Scan for the cell matching the given text and deliver its [x, y] coordinate at center. 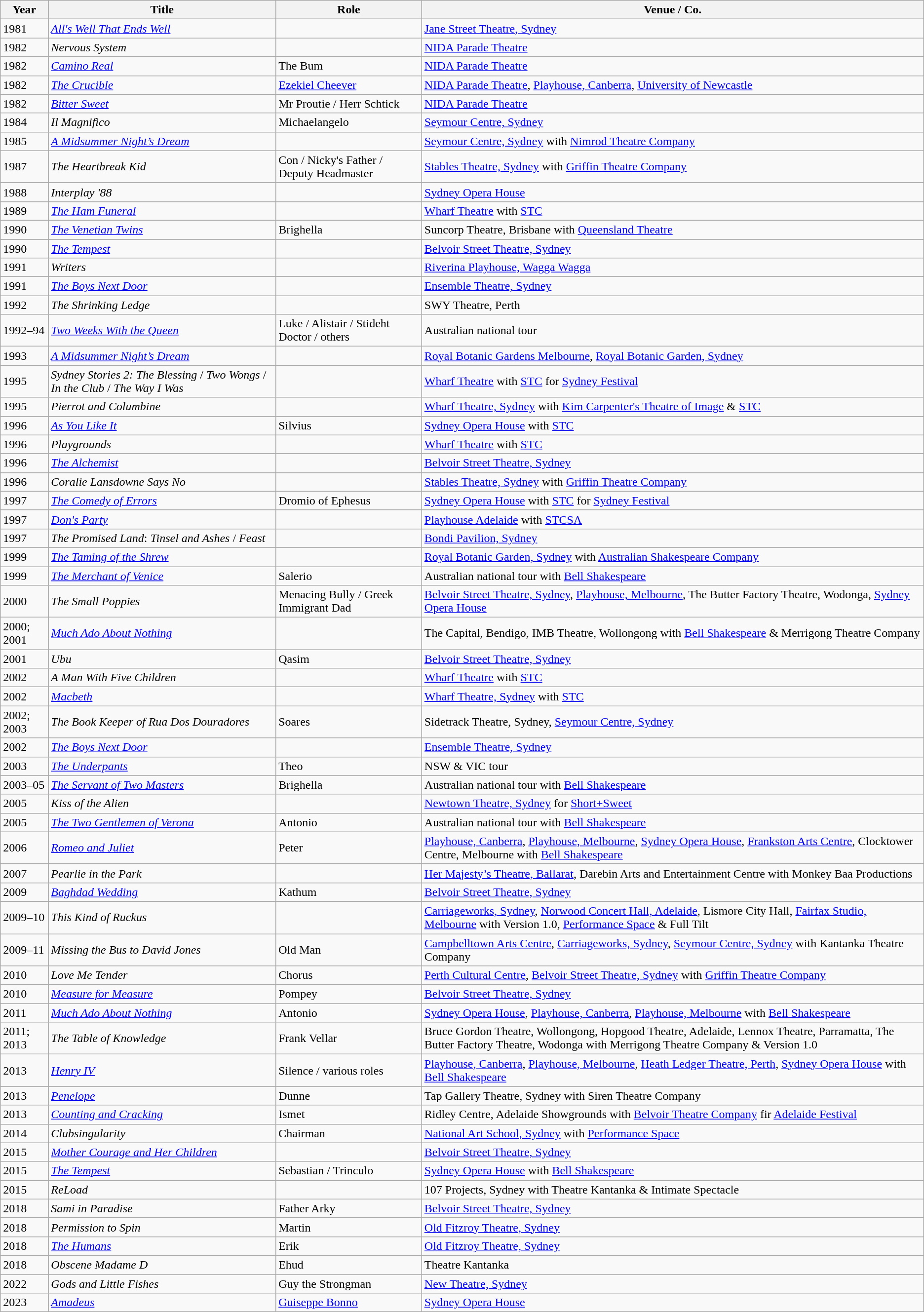
Her Majesty’s Theatre, Ballarat, Darebin Arts and Entertainment Centre with Monkey Baa Productions [672, 873]
Carriageworks, Sydney, Norwood Concert Hall, Adelaide, Lismore City Hall, Fairfax Studio, Melbourne with Version 1.0, Performance Space & Full Tilt [672, 917]
Il Magnifico [162, 122]
Belvoir Street Theatre, Sydney, Playhouse, Melbourne, The Butter Factory Theatre, Wodonga, Sydney Opera House [672, 601]
The Alchemist [162, 463]
Con / Nicky's Father / Deputy Headmaster [349, 167]
SWY Theatre, Perth [672, 305]
Don's Party [162, 519]
Title [162, 10]
2006 [25, 848]
Theo [349, 766]
The Merchant of Venice [162, 576]
Coralie Lansdowne Says No [162, 482]
Playhouse, Canberra, Playhouse, Melbourne, Sydney Opera House, Frankston Arts Centre, Clocktower Centre, Melbourne with Bell Shakespeare [672, 848]
Year [25, 10]
Sidetrack Theatre, Sydney, Seymour Centre, Sydney [672, 722]
The Humans [162, 1246]
Salerio [349, 576]
Old Man [349, 950]
Playgrounds [162, 444]
Ehud [349, 1265]
Michaelangelo [349, 122]
Riverina Playhouse, Wagga Wagga [672, 268]
The Underpants [162, 766]
Guy the Strongman [349, 1284]
Counting and Cracking [162, 1115]
Kathum [349, 892]
Ismet [349, 1115]
As You Like It [162, 425]
1987 [25, 167]
Sydney Stories 2: The Blessing / Two Wongs / In the Club / The Way I Was [162, 381]
2007 [25, 873]
Penelope [162, 1096]
2009 [25, 892]
Australian national tour [672, 331]
Missing the Bus to David Jones [162, 950]
2002; 2003 [25, 722]
Playhouse, Canberra, Playhouse, Melbourne, Heath Ledger Theatre, Perth, Sydney Opera House with Bell Shakespeare [672, 1070]
2000; 2001 [25, 634]
This Kind of Ruckus [162, 917]
Seymour Centre, Sydney [672, 122]
Sami in Paradise [162, 1208]
Bitter Sweet [162, 104]
Camino Real [162, 66]
2009–11 [25, 950]
Ubu [162, 659]
The Table of Knowledge [162, 1039]
1992–94 [25, 331]
The Bum [349, 66]
The Comedy of Errors [162, 501]
Menacing Bully / Greek Immigrant Dad [349, 601]
Obscene Madame D [162, 1265]
The Venetian Twins [162, 230]
Sebastian / Trinculo [349, 1171]
Kiss of the Alien [162, 804]
Macbeth [162, 696]
2014 [25, 1133]
1988 [25, 192]
Silence / various roles [349, 1070]
Pearlie in the Park [162, 873]
Sydney Opera House with Bell Shakespeare [672, 1171]
Wharf Theatre with STC for Sydney Festival [672, 381]
Peter [349, 848]
107 Projects, Sydney with Theatre Kantanka & Intimate Spectacle [672, 1190]
1989 [25, 211]
All's Well That Ends Well [162, 29]
The Two Gentlemen of Verona [162, 822]
The Capital, Bendigo, IMB Theatre, Wollongong with Bell Shakespeare & Merrigong Theatre Company [672, 634]
Nervous System [162, 47]
2009–10 [25, 917]
Mother Courage and Her Children [162, 1152]
Bondi Pavilion, Sydney [672, 538]
1981 [25, 29]
Romeo and Juliet [162, 848]
Clubsingularity [162, 1133]
ReLoad [162, 1190]
1985 [25, 141]
Pompey [349, 994]
Perth Cultural Centre, Belvoir Street Theatre, Sydney with Griffin Theatre Company [672, 975]
2003 [25, 766]
The Promised Land: Tinsel and Ashes / Feast [162, 538]
Permission to Spin [162, 1227]
The Heartbreak Kid [162, 167]
Playhouse Adelaide with STCSA [672, 519]
Jane Street Theatre, Sydney [672, 29]
Tap Gallery Theatre, Sydney with Siren Theatre Company [672, 1096]
Dromio of Ephesus [349, 501]
2003–05 [25, 785]
NSW & VIC tour [672, 766]
Sydney Opera House, Playhouse, Canberra, Playhouse, Melbourne with Bell Shakespeare [672, 1013]
Seymour Centre, Sydney with Nimrod Theatre Company [672, 141]
Amadeus [162, 1303]
Martin [349, 1227]
Soares [349, 722]
2023 [25, 1303]
Newtown Theatre, Sydney for Short+Sweet [672, 804]
2001 [25, 659]
1993 [25, 356]
Love Me Tender [162, 975]
Suncorp Theatre, Brisbane with Queensland Theatre [672, 230]
Guiseppe Bonno [349, 1303]
Luke / Alistair / Stideht Doctor / others [349, 331]
Sydney Opera House with STC for Sydney Festival [672, 501]
Role [349, 10]
Venue / Co. [672, 10]
Silvius [349, 425]
The Servant of Two Masters [162, 785]
Qasim [349, 659]
Campbelltown Arts Centre, Carriageworks, Sydney, Seymour Centre, Sydney with Kantanka Theatre Company [672, 950]
Royal Botanic Garden, Sydney with Australian Shakespeare Company [672, 557]
Interplay '88 [162, 192]
Frank Vellar [349, 1039]
Dunne [349, 1096]
Ezekiel Cheever [349, 85]
Baghdad Wedding [162, 892]
Sydney Opera House with STC [672, 425]
Mr Proutie / Herr Schtick [349, 104]
The Ham Funeral [162, 211]
2022 [25, 1284]
Henry IV [162, 1070]
Wharf Theatre, Sydney with Kim Carpenter's Theatre of Image & STC [672, 407]
2000 [25, 601]
2011; 2013 [25, 1039]
NIDA Parade Theatre, Playhouse, Canberra, University of Newcastle [672, 85]
Theatre Kantanka [672, 1265]
Two Weeks With the Queen [162, 331]
Erik [349, 1246]
A Man With Five Children [162, 678]
Wharf Theatre, Sydney with STC [672, 696]
Chorus [349, 975]
The Crucible [162, 85]
Measure for Measure [162, 994]
Pierrot and Columbine [162, 407]
Ridley Centre, Adelaide Showgrounds with Belvoir Theatre Company fir Adelaide Festival [672, 1115]
Gods and Little Fishes [162, 1284]
The Shrinking Ledge [162, 305]
National Art School, Sydney with Performance Space [672, 1133]
1984 [25, 122]
Writers [162, 268]
The Small Poppies [162, 601]
2011 [25, 1013]
New Theatre, Sydney [672, 1284]
1992 [25, 305]
Chairman [349, 1133]
The Book Keeper of Rua Dos Douradores [162, 722]
Father Arky [349, 1208]
Royal Botanic Gardens Melbourne, Royal Botanic Garden, Sydney [672, 356]
The Taming of the Shrew [162, 557]
